Find where the given text appears and provide that cell's center as (X, Y) coordinate. 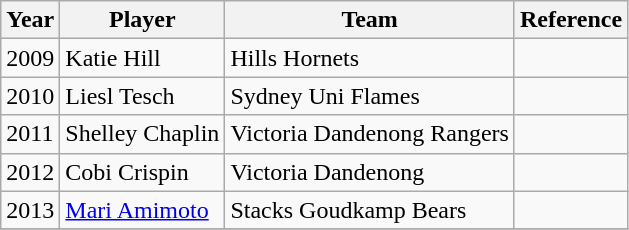
Sydney Uni Flames (370, 96)
Team (370, 20)
Stacks Goudkamp Bears (370, 210)
2009 (30, 58)
Katie Hill (142, 58)
Year (30, 20)
2011 (30, 134)
2010 (30, 96)
2013 (30, 210)
Victoria Dandenong Rangers (370, 134)
Player (142, 20)
Liesl Tesch (142, 96)
Mari Amimoto (142, 210)
Cobi Crispin (142, 172)
Reference (570, 20)
Victoria Dandenong (370, 172)
Hills Hornets (370, 58)
2012 (30, 172)
Shelley Chaplin (142, 134)
